Return the [X, Y] coordinate for the center point of the cell that contains the specified text.  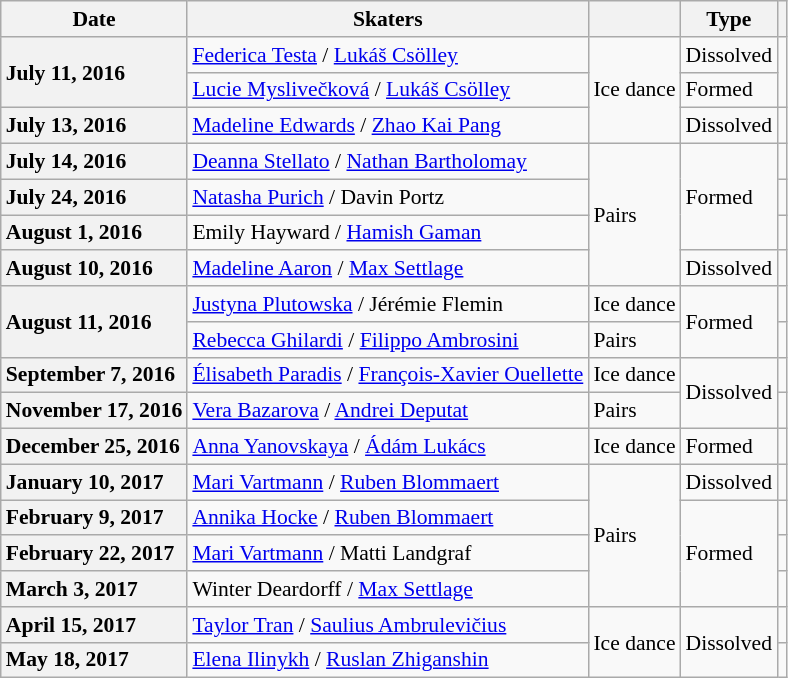
Type [729, 19]
Élisabeth Paradis / François-Xavier Ouellette [388, 375]
December 25, 2016 [94, 447]
August 11, 2016 [94, 322]
July 14, 2016 [94, 162]
Anna Yanovskaya / Ádám Lukács [388, 447]
Mari Vartmann / Ruben Blommaert [388, 482]
Lucie Myslivečková / Lukáš Csölley [388, 90]
July 11, 2016 [94, 72]
Federica Testa / Lukáš Csölley [388, 55]
Justyna Plutowska / Jérémie Flemin [388, 304]
April 15, 2017 [94, 625]
January 10, 2017 [94, 482]
Date [94, 19]
Elena Ilinykh / Ruslan Zhiganshin [388, 660]
Taylor Tran / Saulius Ambrulevičius [388, 625]
Rebecca Ghilardi / Filippo Ambrosini [388, 340]
August 10, 2016 [94, 269]
July 13, 2016 [94, 126]
February 9, 2017 [94, 518]
February 22, 2017 [94, 554]
Madeline Aaron / Max Settlage [388, 269]
Madeline Edwards / Zhao Kai Pang [388, 126]
Skaters [388, 19]
Winter Deardorff / Max Settlage [388, 589]
November 17, 2016 [94, 411]
Annika Hocke / Ruben Blommaert [388, 518]
Mari Vartmann / Matti Landgraf [388, 554]
September 7, 2016 [94, 375]
August 1, 2016 [94, 233]
July 24, 2016 [94, 197]
Emily Hayward / Hamish Gaman [388, 233]
Vera Bazarova / Andrei Deputat [388, 411]
Deanna Stellato / Nathan Bartholomay [388, 162]
Natasha Purich / Davin Portz [388, 197]
May 18, 2017 [94, 660]
March 3, 2017 [94, 589]
